Find where the given text appears and provide that cell's center as [x, y] coordinate. 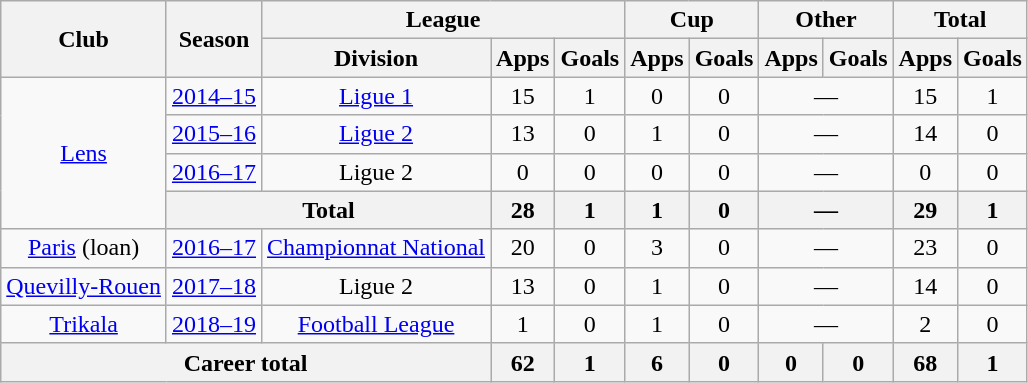
2017–18 [214, 286]
Football League [376, 324]
68 [925, 362]
Quevilly-Rouen [84, 286]
Division [376, 58]
Other [826, 20]
2 [925, 324]
League [444, 20]
6 [657, 362]
3 [657, 248]
23 [925, 248]
Season [214, 39]
Paris (loan) [84, 248]
2014–15 [214, 96]
Lens [84, 153]
28 [523, 210]
Championnat National [376, 248]
Cup [692, 20]
Trikala [84, 324]
20 [523, 248]
2018–19 [214, 324]
62 [523, 362]
2015–16 [214, 134]
Career total [246, 362]
Ligue 1 [376, 96]
Club [84, 39]
29 [925, 210]
